For the text-containing cell, return its midpoint in (x, y) coordinate format. 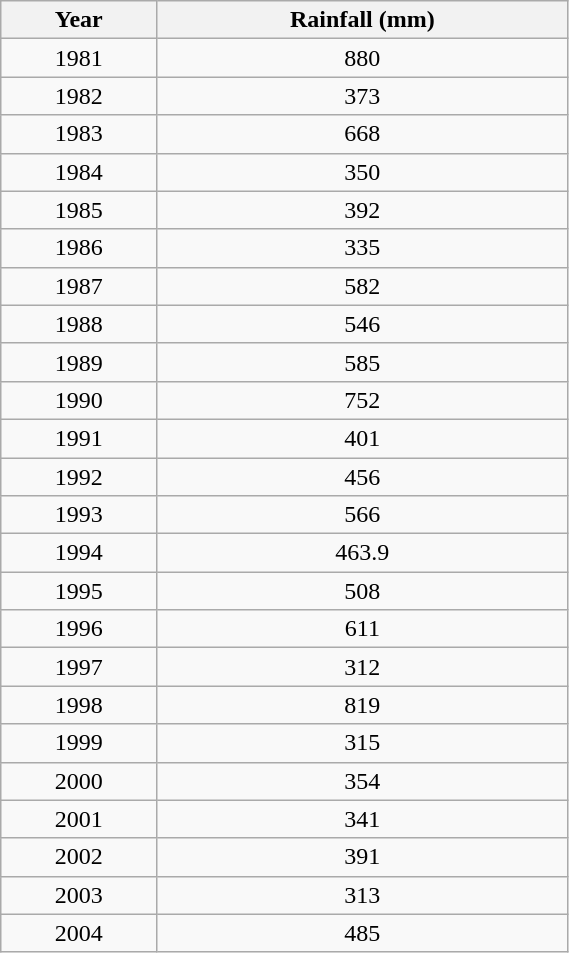
456 (362, 477)
315 (362, 743)
Year (79, 20)
508 (362, 591)
1993 (79, 515)
313 (362, 895)
1985 (79, 210)
1984 (79, 172)
752 (362, 400)
611 (362, 629)
585 (362, 362)
1995 (79, 591)
546 (362, 324)
350 (362, 172)
2004 (79, 933)
1987 (79, 286)
1994 (79, 553)
1996 (79, 629)
1986 (79, 248)
2002 (79, 857)
1991 (79, 438)
463.9 (362, 553)
668 (362, 134)
582 (362, 286)
1982 (79, 96)
2003 (79, 895)
1990 (79, 400)
819 (362, 705)
391 (362, 857)
312 (362, 667)
354 (362, 781)
1997 (79, 667)
341 (362, 819)
373 (362, 96)
335 (362, 248)
392 (362, 210)
1981 (79, 58)
880 (362, 58)
485 (362, 933)
2001 (79, 819)
2000 (79, 781)
566 (362, 515)
401 (362, 438)
1988 (79, 324)
Rainfall (mm) (362, 20)
1989 (79, 362)
1992 (79, 477)
1998 (79, 705)
1983 (79, 134)
1999 (79, 743)
